Determine the (X, Y) coordinate at the center of the cell enclosing the given text.  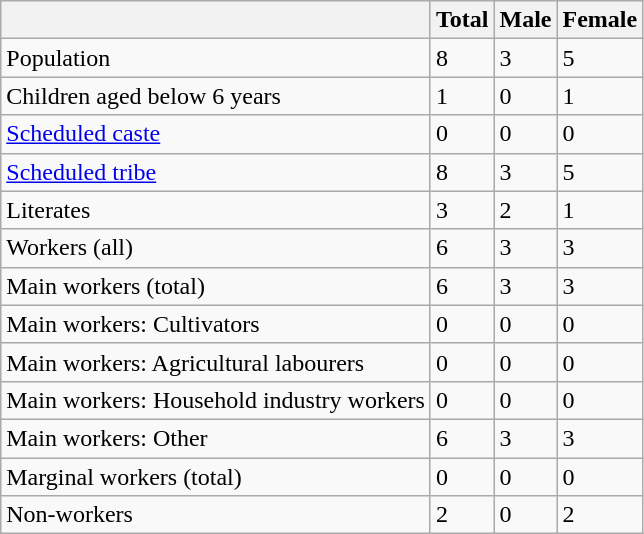
Population (216, 58)
Marginal workers (total) (216, 477)
Total (462, 20)
Main workers: Agricultural labourers (216, 362)
Workers (all) (216, 248)
Main workers: Cultivators (216, 324)
Female (600, 20)
Male (526, 20)
Main workers: Other (216, 438)
Scheduled caste (216, 134)
Main workers: Household industry workers (216, 400)
Scheduled tribe (216, 172)
Literates (216, 210)
Non-workers (216, 515)
Children aged below 6 years (216, 96)
Main workers (total) (216, 286)
